Capture the cell that displays the provided text and extract its [x, y] central coordinate. 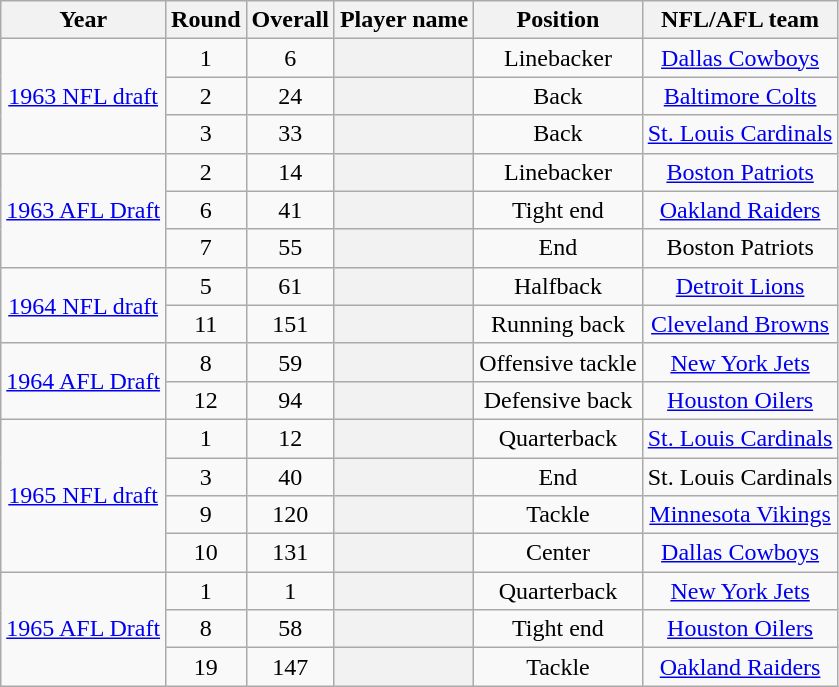
Center [558, 553]
151 [290, 324]
7 [206, 248]
41 [290, 210]
10 [206, 553]
Detroit Lions [740, 286]
Round [206, 20]
5 [206, 286]
Cleveland Browns [740, 324]
Overall [290, 20]
NFL/AFL team [740, 20]
9 [206, 515]
59 [290, 362]
Defensive back [558, 400]
19 [206, 667]
61 [290, 286]
55 [290, 248]
1964 AFL Draft [84, 381]
33 [290, 134]
14 [290, 172]
94 [290, 400]
1963 NFL draft [84, 96]
40 [290, 477]
58 [290, 629]
147 [290, 667]
11 [206, 324]
Position [558, 20]
1964 NFL draft [84, 305]
1963 AFL Draft [84, 210]
1965 NFL draft [84, 495]
1965 AFL Draft [84, 629]
24 [290, 96]
Baltimore Colts [740, 96]
Running back [558, 324]
120 [290, 515]
Offensive tackle [558, 362]
Player name [404, 20]
Minnesota Vikings [740, 515]
Halfback [558, 286]
131 [290, 553]
Year [84, 20]
